Identify which cell holds the provided text, then report its [X, Y] central coordinate. 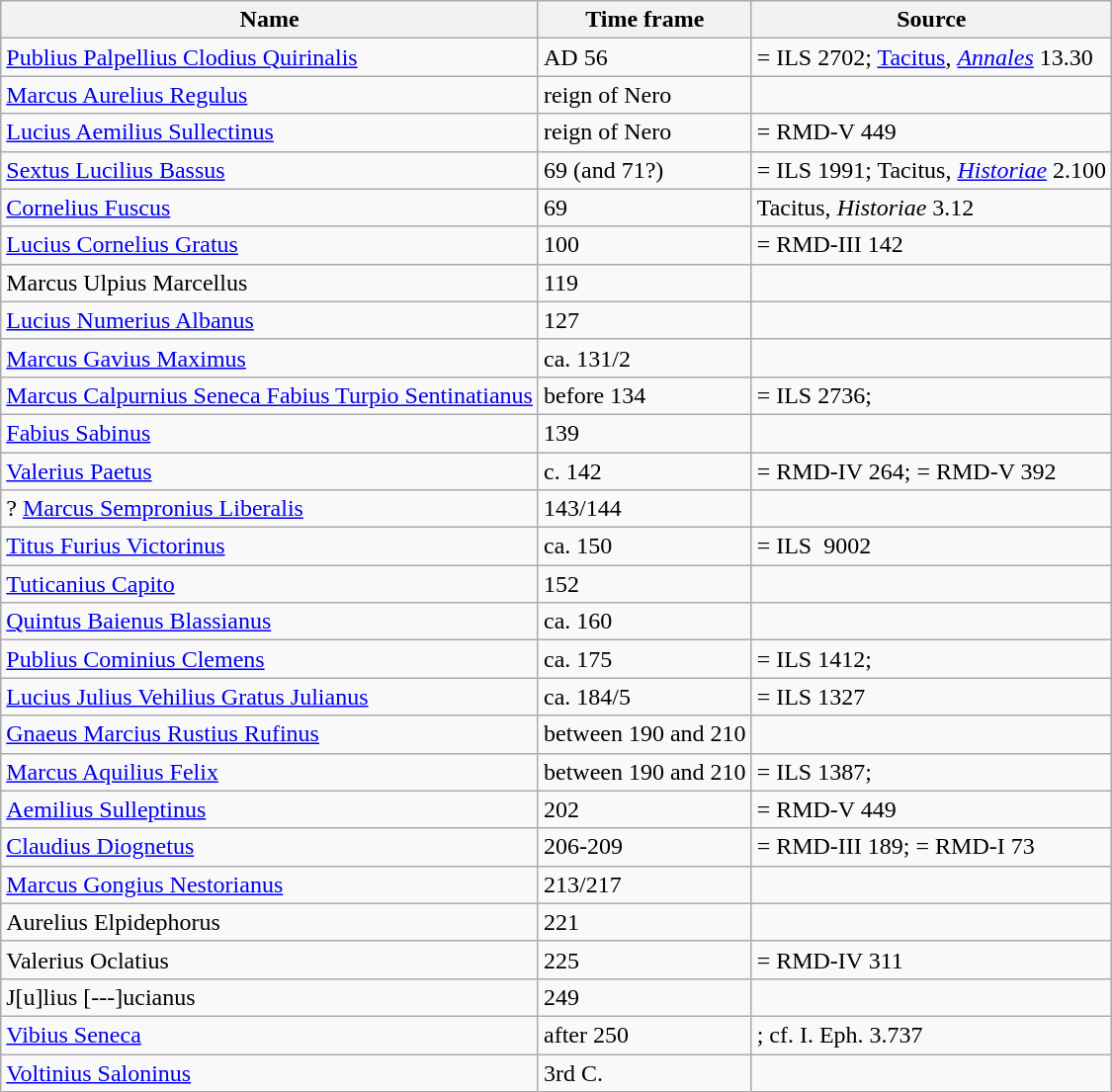
= RMD-III 189; = RMD-I 73 [931, 847]
Time frame [644, 20]
ca. 160 [644, 622]
= RMD-III 142 [931, 245]
Quintus Baienus Blassianus [270, 622]
= ILS 1412; [931, 659]
225 [644, 960]
ca. 150 [644, 546]
Marcus Aurelius Regulus [270, 95]
Marcus Gongius Nestorianus [270, 884]
143/144 [644, 509]
ca. 175 [644, 659]
119 [644, 283]
Valerius Paetus [270, 471]
127 [644, 320]
Source [931, 20]
Aemilius Sulleptinus [270, 809]
; cf. I. Eph. 3.737 [931, 1035]
Aurelius Elpidephorus [270, 922]
before 134 [644, 395]
Tacitus, Historiae 3.12 [931, 208]
Titus Furius Victorinus [270, 546]
69 (and 71?) [644, 170]
221 [644, 922]
Vibius Seneca [270, 1035]
c. 142 [644, 471]
= ILS 1387; [931, 772]
Claudius Diognetus [270, 847]
Gnaeus Marcius Rustius Rufinus [270, 734]
= RMD-IV 311 [931, 960]
= ILS 1327 [931, 697]
Marcus Ulpius Marcellus [270, 283]
Name [270, 20]
139 [644, 433]
Publius Cominius Clemens [270, 659]
Sextus Lucilius Bassus [270, 170]
Marcus Gavius Maximus [270, 358]
100 [644, 245]
202 [644, 809]
213/217 [644, 884]
= RMD-IV 264; = RMD-V 392 [931, 471]
Lucius Aemilius Sullectinus [270, 132]
J[u]lius [---]ucianus [270, 997]
Marcus Calpurnius Seneca Fabius Turpio Sentinatianus [270, 395]
Tuticanius Capito [270, 584]
152 [644, 584]
Lucius Numerius Albanus [270, 320]
= ILS 2736; [931, 395]
AD 56 [644, 57]
Publius Palpellius Clodius Quirinalis [270, 57]
3rd C. [644, 1072]
after 250 [644, 1035]
= ILS 9002 [931, 546]
Marcus Aquilius Felix [270, 772]
Valerius Oclatius [270, 960]
= ILS 1991; Tacitus, Historiae 2.100 [931, 170]
? Marcus Sempronius Liberalis [270, 509]
Fabius Sabinus [270, 433]
206-209 [644, 847]
69 [644, 208]
= ILS 2702; Tacitus, Annales 13.30 [931, 57]
Cornelius Fuscus [270, 208]
Lucius Cornelius Gratus [270, 245]
249 [644, 997]
Lucius Julius Vehilius Gratus Julianus [270, 697]
ca. 131/2 [644, 358]
Voltinius Saloninus [270, 1072]
ca. 184/5 [644, 697]
